Capture the cell that displays the provided text and extract its (x, y) central coordinate. 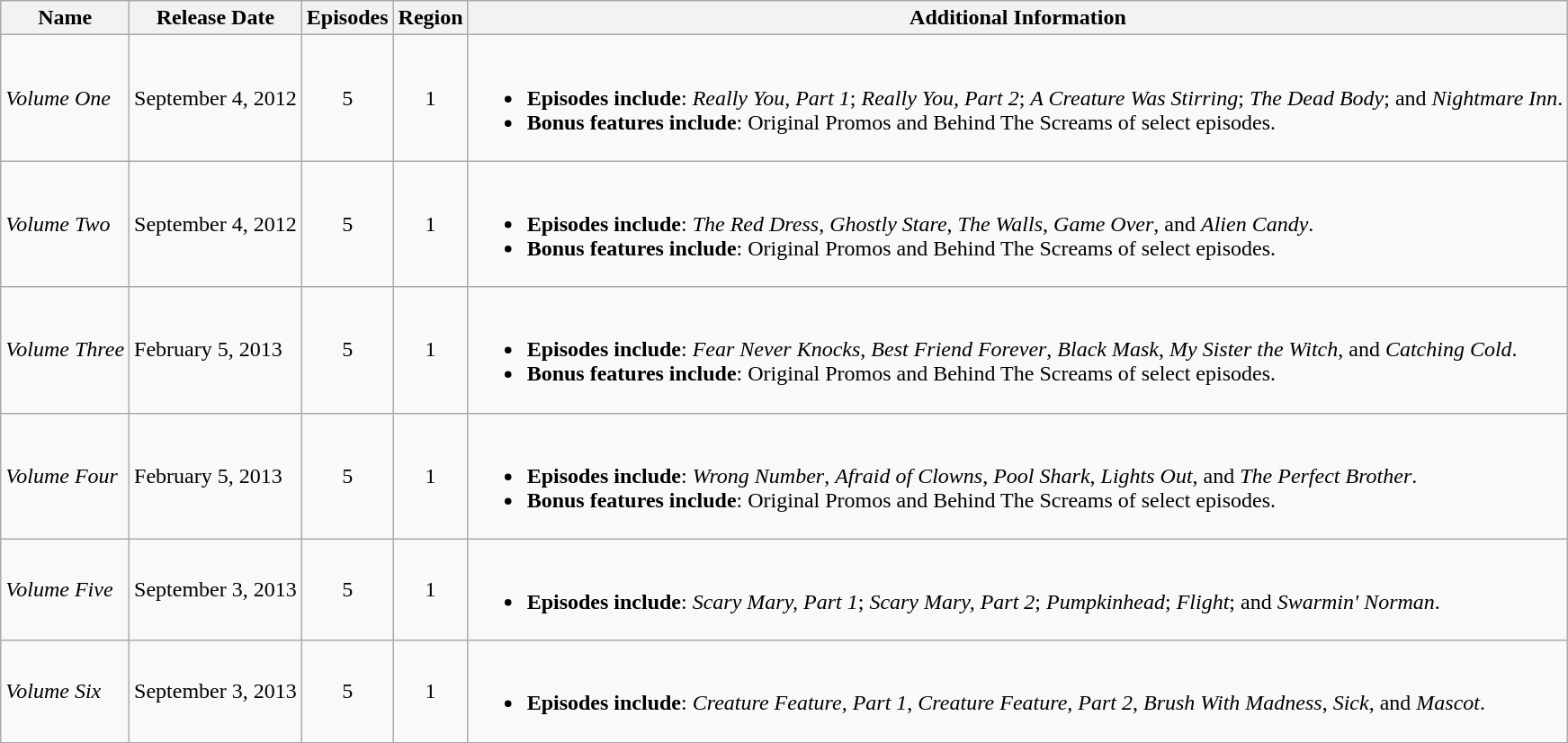
Episodes include: Creature Feature, Part 1, Creature Feature, Part 2, Brush With Madness, Sick, and Mascot. (1018, 691)
Volume Two (65, 224)
Region (430, 18)
Episodes include: Scary Mary, Part 1; Scary Mary, Part 2; Pumpkinhead; Flight; and Swarmin' Norman. (1018, 590)
Release Date (216, 18)
Name (65, 18)
Additional Information (1018, 18)
Volume Six (65, 691)
Volume Five (65, 590)
Volume One (65, 98)
Volume Four (65, 476)
Volume Three (65, 350)
Episodes (347, 18)
